Detect which cell encompasses the target text, then output its [x, y] center coordinate. 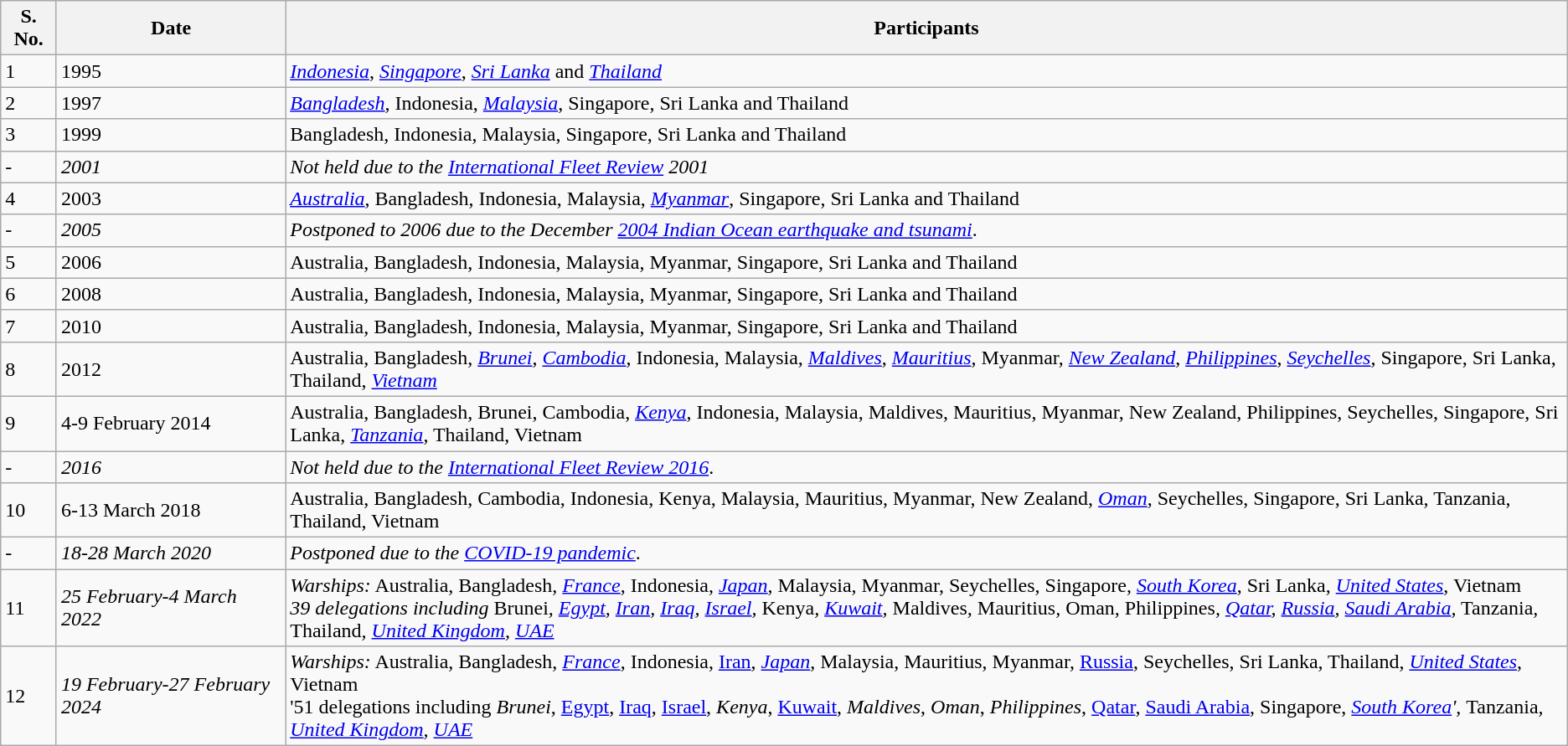
2006 [171, 262]
Indonesia, Singapore, Sri Lanka and Thailand [926, 71]
Not held due to the International Fleet Review 2001 [926, 167]
6 [28, 294]
10 [28, 511]
8 [28, 368]
Postponed due to the COVID-19 pandemic. [926, 553]
Not held due to the International Fleet Review 2016. [926, 466]
5 [28, 262]
Date [171, 28]
S. No. [28, 28]
4-9 February 2014 [171, 424]
18-28 March 2020 [171, 553]
1999 [171, 135]
2005 [171, 230]
6-13 March 2018 [171, 511]
2012 [171, 368]
1997 [171, 103]
11 [28, 608]
2010 [171, 326]
Postponed to 2006 due to the December 2004 Indian Ocean earthquake and tsunami. [926, 230]
2001 [171, 167]
2016 [171, 466]
2003 [171, 198]
1 [28, 71]
Participants [926, 28]
19 February-27 February 2024 [171, 697]
2 [28, 103]
2008 [171, 294]
12 [28, 697]
25 February-4 March 2022 [171, 608]
3 [28, 135]
1995 [171, 71]
4 [28, 198]
7 [28, 326]
9 [28, 424]
